Return the [X, Y] coordinate for the center point of the cell that contains the specified text.  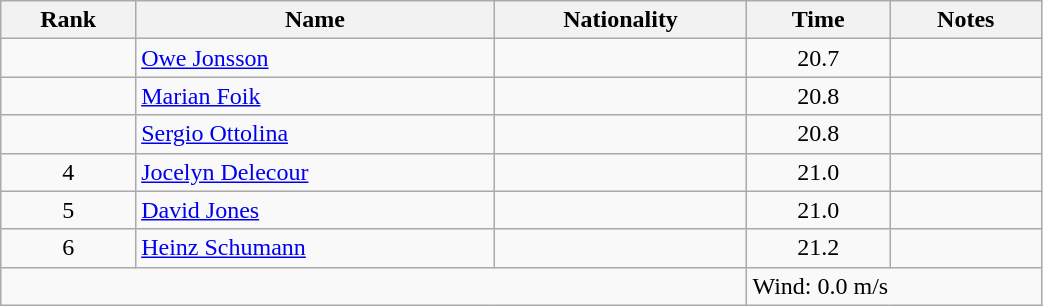
David Jones [316, 210]
Notes [966, 20]
Owe Jonsson [316, 58]
21.2 [818, 248]
Wind: 0.0 m/s [894, 286]
Time [818, 20]
Jocelyn Delecour [316, 172]
4 [68, 172]
Rank [68, 20]
Heinz Schumann [316, 248]
6 [68, 248]
Name [316, 20]
Sergio Ottolina [316, 134]
20.7 [818, 58]
Nationality [620, 20]
5 [68, 210]
Marian Foik [316, 96]
